Return the (X, Y) coordinate for the center point of the cell that contains the specified text.  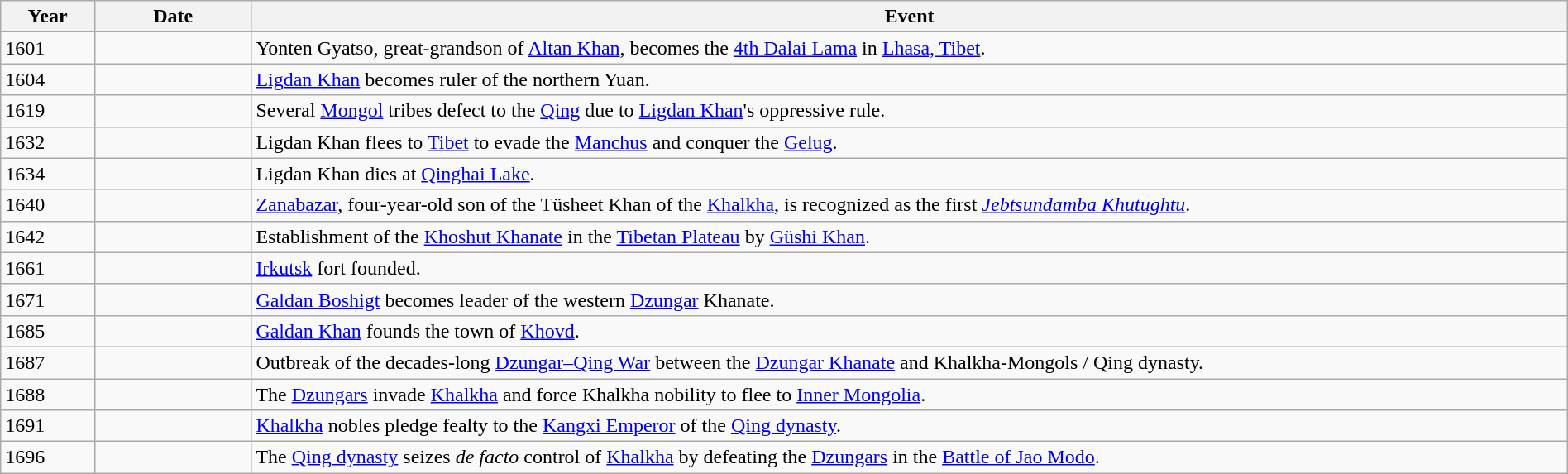
1685 (48, 331)
Zanabazar, four-year-old son of the Tüsheet Khan of the Khalkha, is recognized as the first Jebtsundamba Khutughtu. (910, 205)
1661 (48, 268)
Ligdan Khan flees to Tibet to evade the Manchus and conquer the Gelug. (910, 142)
1688 (48, 395)
1696 (48, 457)
1642 (48, 237)
Galdan Khan founds the town of Khovd. (910, 331)
Ligdan Khan dies at Qinghai Lake. (910, 174)
Outbreak of the decades-long Dzungar–Qing War between the Dzungar Khanate and Khalkha-Mongols / Qing dynasty. (910, 362)
Khalkha nobles pledge fealty to the Kangxi Emperor of the Qing dynasty. (910, 426)
1691 (48, 426)
The Dzungars invade Khalkha and force Khalkha nobility to flee to Inner Mongolia. (910, 395)
1671 (48, 299)
1634 (48, 174)
The Qing dynasty seizes de facto control of Khalkha by defeating the Dzungars in the Battle of Jao Modo. (910, 457)
Several Mongol tribes defect to the Qing due to Ligdan Khan's oppressive rule. (910, 111)
Ligdan Khan becomes ruler of the northern Yuan. (910, 79)
1601 (48, 48)
Event (910, 17)
Date (172, 17)
1619 (48, 111)
Irkutsk fort founded. (910, 268)
Establishment of the Khoshut Khanate in the Tibetan Plateau by Güshi Khan. (910, 237)
1640 (48, 205)
1604 (48, 79)
Galdan Boshigt becomes leader of the western Dzungar Khanate. (910, 299)
Yonten Gyatso, great-grandson of Altan Khan, becomes the 4th Dalai Lama in Lhasa, Tibet. (910, 48)
1687 (48, 362)
Year (48, 17)
1632 (48, 142)
